Pinpoint the cell where the given text exists, returning its [X, Y] midpoint coordinate. 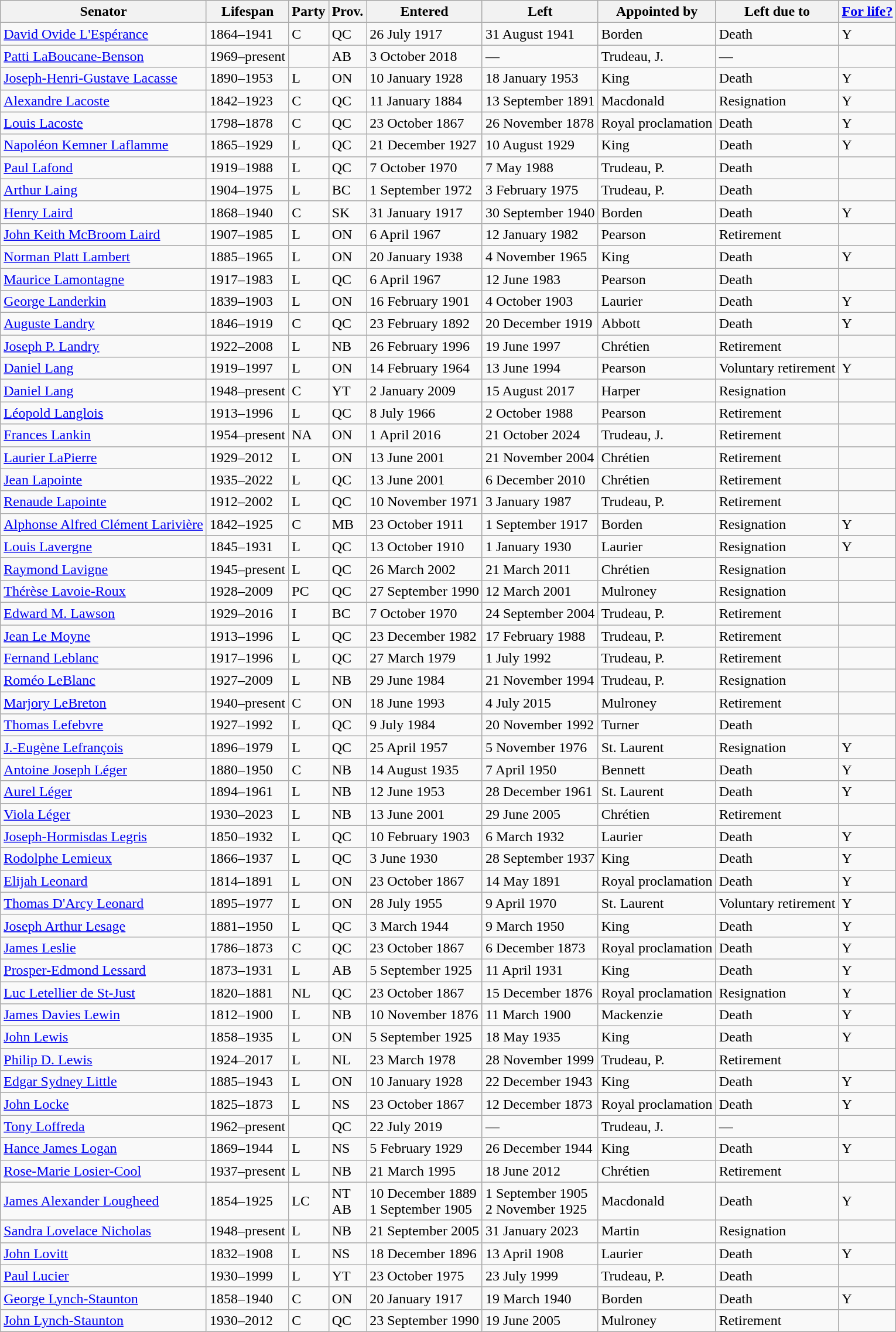
5 February 1929 [425, 1149]
1954–present [247, 435]
21 March 2011 [540, 569]
1 September 1972 [425, 190]
Alexandre Lacoste [104, 101]
31 August 1941 [540, 34]
Elijah Leonard [104, 881]
NA [309, 435]
8 July 1966 [425, 413]
Appointed by [657, 12]
Napoléon Kemner Laflamme [104, 145]
John Locke [104, 1104]
10 February 1903 [425, 836]
20 January 1917 [425, 1298]
Hance James Logan [104, 1149]
LC [309, 1201]
24 September 2004 [540, 613]
26 November 1878 [540, 123]
Roméo LeBlanc [104, 681]
1929–2012 [247, 457]
26 February 1996 [425, 346]
1858–1940 [247, 1298]
19 June 1997 [540, 346]
18 May 1935 [540, 1037]
Tony Loffreda [104, 1126]
Harper [657, 391]
3 January 1987 [540, 502]
29 June 2005 [540, 814]
10 December 18891 September 1905 [425, 1201]
For life? [867, 12]
25 April 1957 [425, 747]
Frances Lankin [104, 435]
Left [540, 12]
Marjory LeBreton [104, 703]
3 October 2018 [425, 56]
Joseph Arthur Lesage [104, 925]
1846–1919 [247, 324]
1854–1925 [247, 1201]
1842–1923 [247, 101]
SK [348, 212]
1969–present [247, 56]
12 June 1953 [425, 792]
George Lynch-Staunton [104, 1298]
1832–1908 [247, 1254]
Antoine Joseph Léger [104, 770]
James Leslie [104, 948]
3 February 1975 [540, 190]
Sandra Lovelace Nicholas [104, 1231]
26 March 2002 [425, 569]
6 March 1932 [540, 836]
11 March 1900 [540, 1015]
Louis Lavergne [104, 547]
1962–present [247, 1126]
1 April 2016 [425, 435]
J.-Eugène Lefrançois [104, 747]
Joseph P. Landry [104, 346]
Jean Lapointe [104, 480]
MB [348, 524]
21 September 2005 [425, 1231]
1812–1900 [247, 1015]
9 April 1970 [540, 903]
I [309, 613]
Paul Lucier [104, 1276]
21 December 1927 [425, 145]
Maurice Lamontagne [104, 279]
1866–1937 [247, 859]
1786–1873 [247, 948]
Joseph-Hormisdas Legris [104, 836]
13 September 1891 [540, 101]
David Ovide L'Espérance [104, 34]
19 June 2005 [540, 1320]
Prosper-Edmond Lessard [104, 970]
George Landerkin [104, 302]
1945–present [247, 569]
3 June 1930 [425, 859]
1869–1944 [247, 1149]
1881–1950 [247, 925]
Louis Lacoste [104, 123]
1927–1992 [247, 725]
19 March 1940 [540, 1298]
22 December 1943 [540, 1082]
1 September 19052 November 1925 [540, 1201]
James Alexander Lougheed [104, 1201]
1930–2012 [247, 1320]
1930–2023 [247, 814]
30 September 1940 [540, 212]
1919–1997 [247, 368]
1842–1925 [247, 524]
20 December 1919 [540, 324]
1896–1979 [247, 747]
1928–2009 [247, 591]
Entered [425, 12]
Party [309, 12]
Léopold Langlois [104, 413]
Edward M. Lawson [104, 613]
1839–1903 [247, 302]
26 December 1944 [540, 1149]
23 December 1982 [425, 636]
4 July 2015 [540, 703]
2 October 1988 [540, 413]
12 December 1873 [540, 1104]
13 October 1910 [425, 547]
31 January 2023 [540, 1231]
Martin [657, 1231]
1 January 1930 [540, 547]
1904–1975 [247, 190]
21 October 2024 [540, 435]
James Davies Lewin [104, 1015]
12 March 2001 [540, 591]
John Keith McBroom Laird [104, 234]
Lifespan [247, 12]
23 March 1978 [425, 1060]
Left due to [777, 12]
2 January 2009 [425, 391]
23 October 1911 [425, 524]
1845–1931 [247, 547]
Abbott [657, 324]
1940–present [247, 703]
1858–1935 [247, 1037]
1929–2016 [247, 613]
1917–1996 [247, 658]
6 December 2010 [540, 480]
1850–1932 [247, 836]
23 October 1975 [425, 1276]
22 July 2019 [425, 1126]
4 October 1903 [540, 302]
John Lovitt [104, 1254]
Jean Le Moyne [104, 636]
Patti LaBoucane-Benson [104, 56]
Rose-Marie Losier-Cool [104, 1171]
17 February 1988 [540, 636]
Rodolphe Lemieux [104, 859]
Arthur Laing [104, 190]
11 January 1884 [425, 101]
1890–1953 [247, 78]
23 February 1892 [425, 324]
1927–2009 [247, 681]
29 June 1984 [425, 681]
Paul Lafond [104, 168]
Thérèse Lavoie-Roux [104, 591]
1 July 1992 [540, 658]
26 July 1917 [425, 34]
20 November 1992 [540, 725]
1919–1988 [247, 168]
1907–1985 [247, 234]
28 November 1999 [540, 1060]
Renaude Lapointe [104, 502]
28 July 1955 [425, 903]
NTAB [348, 1201]
14 August 1935 [425, 770]
Thomas D'Arcy Leonard [104, 903]
1885–1943 [247, 1082]
21 November 1994 [540, 681]
1895–1977 [247, 903]
18 June 1993 [425, 703]
12 January 1982 [540, 234]
1885–1965 [247, 257]
3 March 1944 [425, 925]
7 April 1950 [540, 770]
4 November 1965 [540, 257]
Aurel Léger [104, 792]
16 February 1901 [425, 302]
Bennett [657, 770]
Norman Platt Lambert [104, 257]
Henry Laird [104, 212]
1864–1941 [247, 34]
12 June 1983 [540, 279]
Prov. [348, 12]
PC [309, 591]
9 March 1950 [540, 925]
14 May 1891 [540, 881]
10 November 1971 [425, 502]
18 January 1953 [540, 78]
Raymond Lavigne [104, 569]
6 December 1873 [540, 948]
Alphonse Alfred Clément Larivière [104, 524]
1868–1940 [247, 212]
Viola Léger [104, 814]
Auguste Landry [104, 324]
23 September 1990 [425, 1320]
1 September 1917 [540, 524]
Joseph-Henri-Gustave Lacasse [104, 78]
9 July 1984 [425, 725]
Luc Letellier de St-Just [104, 993]
Senator [104, 12]
John Lewis [104, 1037]
28 September 1937 [540, 859]
Thomas Lefebvre [104, 725]
21 November 2004 [540, 457]
15 August 2017 [540, 391]
1912–2002 [247, 502]
11 April 1931 [540, 970]
1937–present [247, 1171]
23 July 1999 [540, 1276]
John Lynch-Staunton [104, 1320]
Laurier LaPierre [104, 457]
1798–1878 [247, 123]
1880–1950 [247, 770]
15 December 1876 [540, 993]
Turner [657, 725]
13 June 1994 [540, 368]
28 December 1961 [540, 792]
Philip D. Lewis [104, 1060]
13 April 1908 [540, 1254]
18 June 2012 [540, 1171]
1894–1961 [247, 792]
1825–1873 [247, 1104]
20 January 1938 [425, 257]
1930–1999 [247, 1276]
27 March 1979 [425, 658]
14 February 1964 [425, 368]
Fernand Leblanc [104, 658]
1814–1891 [247, 881]
Mackenzie [657, 1015]
1917–1983 [247, 279]
1922–2008 [247, 346]
31 January 1917 [425, 212]
1935–2022 [247, 480]
27 September 1990 [425, 591]
5 November 1976 [540, 747]
1924–2017 [247, 1060]
7 May 1988 [540, 168]
10 August 1929 [540, 145]
18 December 1896 [425, 1254]
Edgar Sydney Little [104, 1082]
21 March 1995 [425, 1171]
10 November 1876 [425, 1015]
1820–1881 [247, 993]
1865–1929 [247, 145]
1873–1931 [247, 970]
